Scan for the cell matching the given text and deliver its [x, y] coordinate at center. 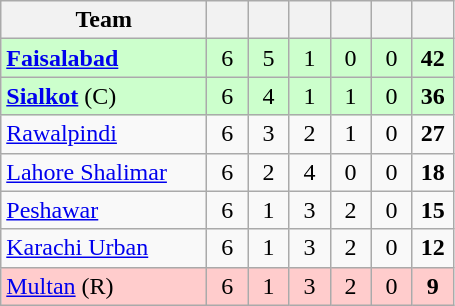
12 [432, 248]
5 [268, 58]
Rawalpindi [104, 134]
15 [432, 210]
9 [432, 286]
36 [432, 96]
27 [432, 134]
Multan (R) [104, 286]
Sialkot (C) [104, 96]
Karachi Urban [104, 248]
Lahore Shalimar [104, 172]
18 [432, 172]
Team [104, 20]
Peshawar [104, 210]
Faisalabad [104, 58]
42 [432, 58]
